Locate the cell with the specified text and output its (x, y) center coordinate. 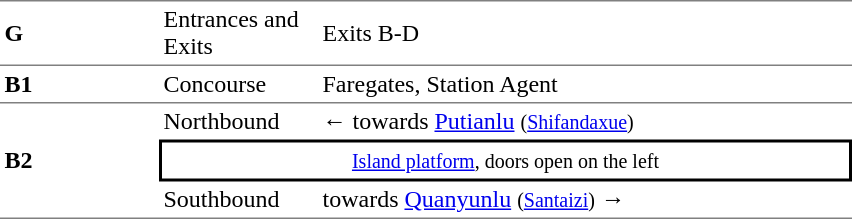
G (80, 33)
Concourse (238, 85)
Exits B-D (585, 33)
Island platform, doors open on the left (506, 161)
Faregates, Station Agent (585, 85)
Entrances and Exits (238, 33)
B1 (80, 85)
← towards Putianlu (Shifandaxue) (585, 122)
Northbound (238, 122)
